Find where the given text appears and provide that cell's center as [X, Y] coordinate. 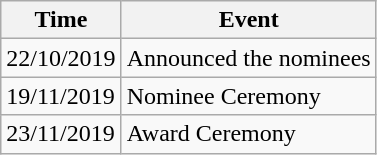
Event [248, 20]
19/11/2019 [61, 96]
23/11/2019 [61, 134]
Time [61, 20]
Nominee Ceremony [248, 96]
Award Ceremony [248, 134]
22/10/2019 [61, 58]
Announced the nominees [248, 58]
